Provide the [X, Y] coordinate of the cell's center where the given text is located.  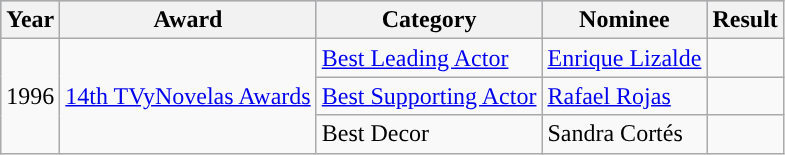
1996 [30, 96]
Best Leading Actor [429, 58]
Rafael Rojas [624, 96]
Enrique Lizalde [624, 58]
Award [188, 20]
Result [745, 20]
Sandra Cortés [624, 134]
Category [429, 20]
14th TVyNovelas Awards [188, 96]
Best Supporting Actor [429, 96]
Year [30, 20]
Best Decor [429, 134]
Nominee [624, 20]
